Determine the (X, Y) coordinate at the center of the cell enclosing the given text.  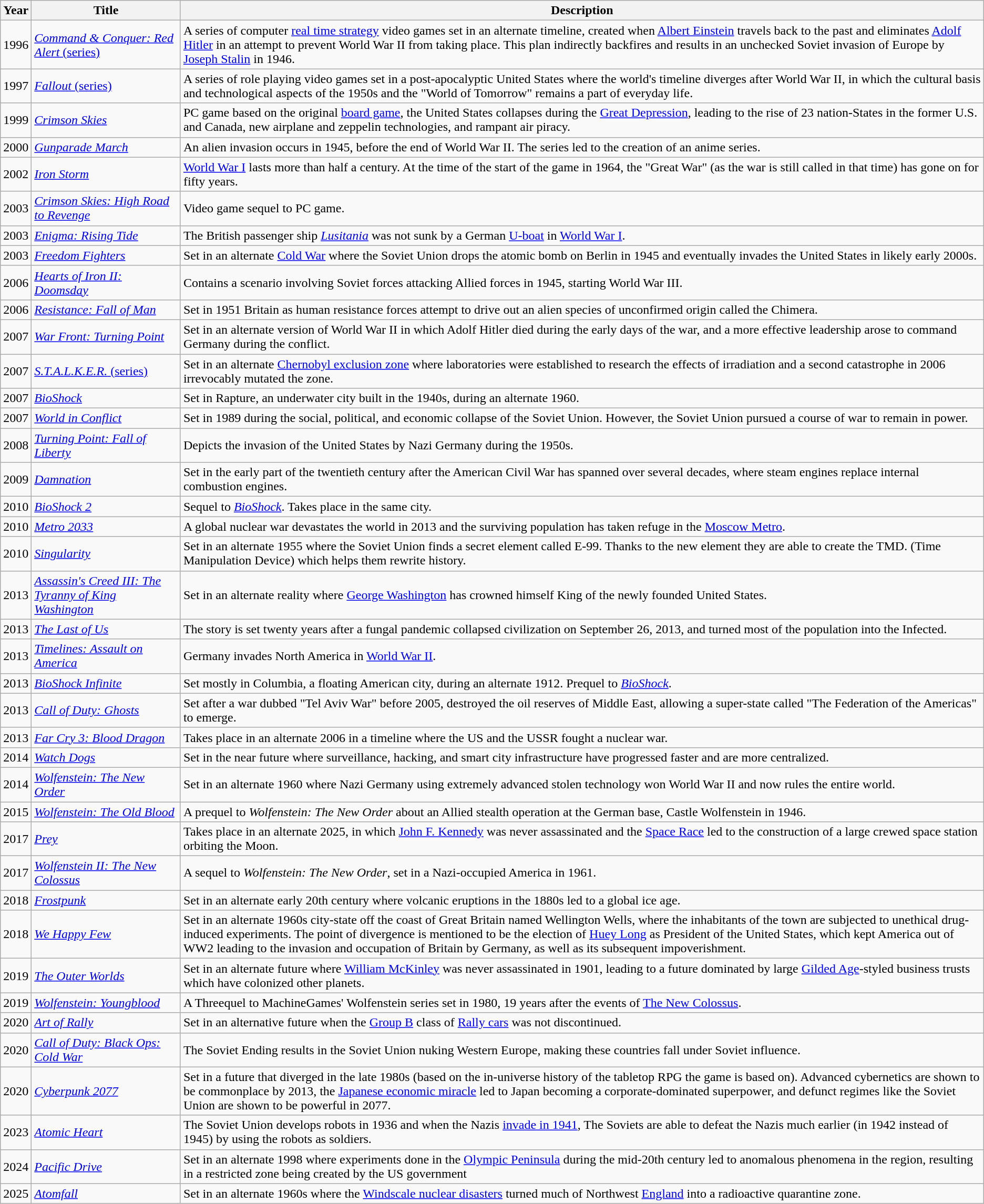
Contains a scenario involving Soviet forces attacking Allied forces in 1945, starting World War III. (582, 283)
2015 (16, 812)
A global nuclear war devastates the world in 2013 and the surviving population has taken refuge in the Moscow Metro. (582, 527)
Set in an alternate reality where George Washington has crowned himself King of the newly founded United States. (582, 595)
Call of Duty: Ghosts (106, 711)
A sequel to Wolfenstein: The New Order, set in a Nazi-occupied America in 1961. (582, 873)
Turning Point: Fall of Liberty (106, 446)
2000 (16, 147)
Gunparade March (106, 147)
S.T.A.L.K.E.R. (series) (106, 371)
2008 (16, 446)
A Threequel to MachineGames' Wolfenstein series set in 1980, 19 years after the events of The New Colossus. (582, 1003)
Description (582, 11)
Damnation (106, 479)
BioShock Infinite (106, 683)
Timelines: Assault on America (106, 656)
Set in an alternate early 20th century where volcanic eruptions in the 1880s led to a global ice age. (582, 900)
Set in Rapture, an underwater city built in the 1940s, during an alternate 1960. (582, 398)
Art of Rally (106, 1023)
2023 (16, 1132)
1996 (16, 45)
A prequel to Wolfenstein: The New Order about an Allied stealth operation at the German base, Castle Wolfenstein in 1946. (582, 812)
Set in 1951 Britain as human resistance forces attempt to drive out an alien species of unconfirmed origin called the Chimera. (582, 310)
Wolfenstein: The Old Blood (106, 812)
BioShock 2 (106, 507)
Assassin's Creed III: The Tyranny of King Washington (106, 595)
Pacific Drive (106, 1167)
An alien invasion occurs in 1945, before the end of World War II. The series led to the creation of an anime series. (582, 147)
Prey (106, 839)
Year (16, 11)
Freedom Fighters (106, 255)
Set in an alternate 1960 where Nazi Germany using extremely advanced stolen technology won World War II and now rules the entire world. (582, 784)
Command & Conquer: Red Alert (series) (106, 45)
Crimson Skies (106, 120)
Video game sequel to PC game. (582, 208)
2024 (16, 1167)
Cyberpunk 2077 (106, 1091)
War Front: Turning Point (106, 336)
Germany invades North America in World War II. (582, 656)
Wolfenstein: Youngblood (106, 1003)
Far Cry 3: Blood Dragon (106, 737)
Set in an alternate 1960s where the Windscale nuclear disasters turned much of Northwest England into a radioactive quarantine zone. (582, 1193)
Resistance: Fall of Man (106, 310)
The Soviet Ending results in the Soviet Union nuking Western Europe, making these countries fall under Soviet influence. (582, 1050)
Set in the near future where surveillance, hacking, and smart city infrastructure have progressed faster and are more centralized. (582, 757)
Wolfenstein: The New Order (106, 784)
Wolfenstein II: The New Colossus (106, 873)
Title (106, 11)
2002 (16, 174)
Atomfall (106, 1193)
Enigma: Rising Tide (106, 235)
1999 (16, 120)
Atomic Heart (106, 1132)
BioShock (106, 398)
Watch Dogs (106, 757)
1997 (16, 86)
World in Conflict (106, 418)
Crimson Skies: High Road to Revenge (106, 208)
2009 (16, 479)
Fallout (series) (106, 86)
Set mostly in Columbia, a floating American city, during an alternate 1912. Prequel to BioShock. (582, 683)
Takes place in an alternate 2006 in a timeline where the US and the USSR fought a nuclear war. (582, 737)
Call of Duty: Black Ops: Cold War (106, 1050)
Depicts the invasion of the United States by Nazi Germany during the 1950s. (582, 446)
We Happy Few (106, 934)
2025 (16, 1193)
Hearts of Iron II: Doomsday (106, 283)
Frostpunk (106, 900)
The British passenger ship Lusitania was not sunk by a German U-boat in World War I. (582, 235)
Iron Storm (106, 174)
Sequel to BioShock. Takes place in the same city. (582, 507)
Set in an alternative future when the Group B class of Rally cars was not discontinued. (582, 1023)
Singularity (106, 554)
The Last of Us (106, 629)
Metro 2033 (106, 527)
The Outer Worlds (106, 975)
